Output the [X, Y] coordinate of the center of the cell containing the given text.  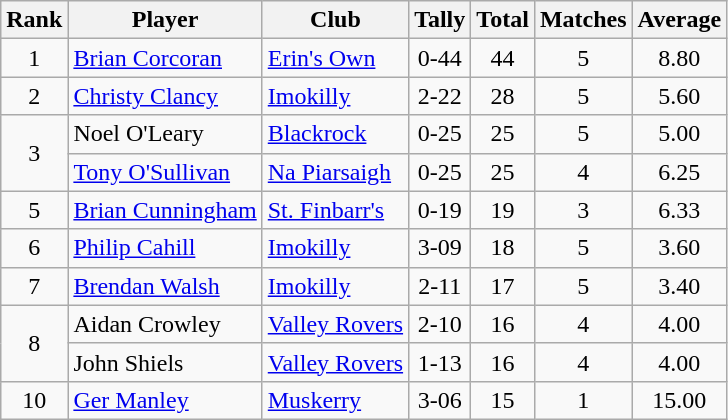
3.40 [680, 286]
15 [503, 400]
6.25 [680, 172]
Na Piarsaigh [335, 172]
Christy Clancy [165, 96]
Tony O'Sullivan [165, 172]
15.00 [680, 400]
6.33 [680, 210]
Philip Cahill [165, 248]
Rank [34, 20]
10 [34, 400]
18 [503, 248]
3.60 [680, 248]
Club [335, 20]
2-22 [440, 96]
8 [34, 343]
1-13 [440, 362]
Blackrock [335, 134]
John Shiels [165, 362]
Tally [440, 20]
Brendan Walsh [165, 286]
28 [503, 96]
Brian Corcoran [165, 58]
Noel O'Leary [165, 134]
St. Finbarr's [335, 210]
3-06 [440, 400]
Player [165, 20]
Total [503, 20]
Ger Manley [165, 400]
19 [503, 210]
Erin's Own [335, 58]
Brian Cunningham [165, 210]
Average [680, 20]
0-44 [440, 58]
8.80 [680, 58]
5.60 [680, 96]
6 [34, 248]
2 [34, 96]
44 [503, 58]
Muskerry [335, 400]
5.00 [680, 134]
Matches [583, 20]
Aidan Crowley [165, 324]
0-19 [440, 210]
2-11 [440, 286]
2-10 [440, 324]
7 [34, 286]
3-09 [440, 248]
17 [503, 286]
